Determine the (X, Y) coordinate at the center of the cell enclosing the given text.  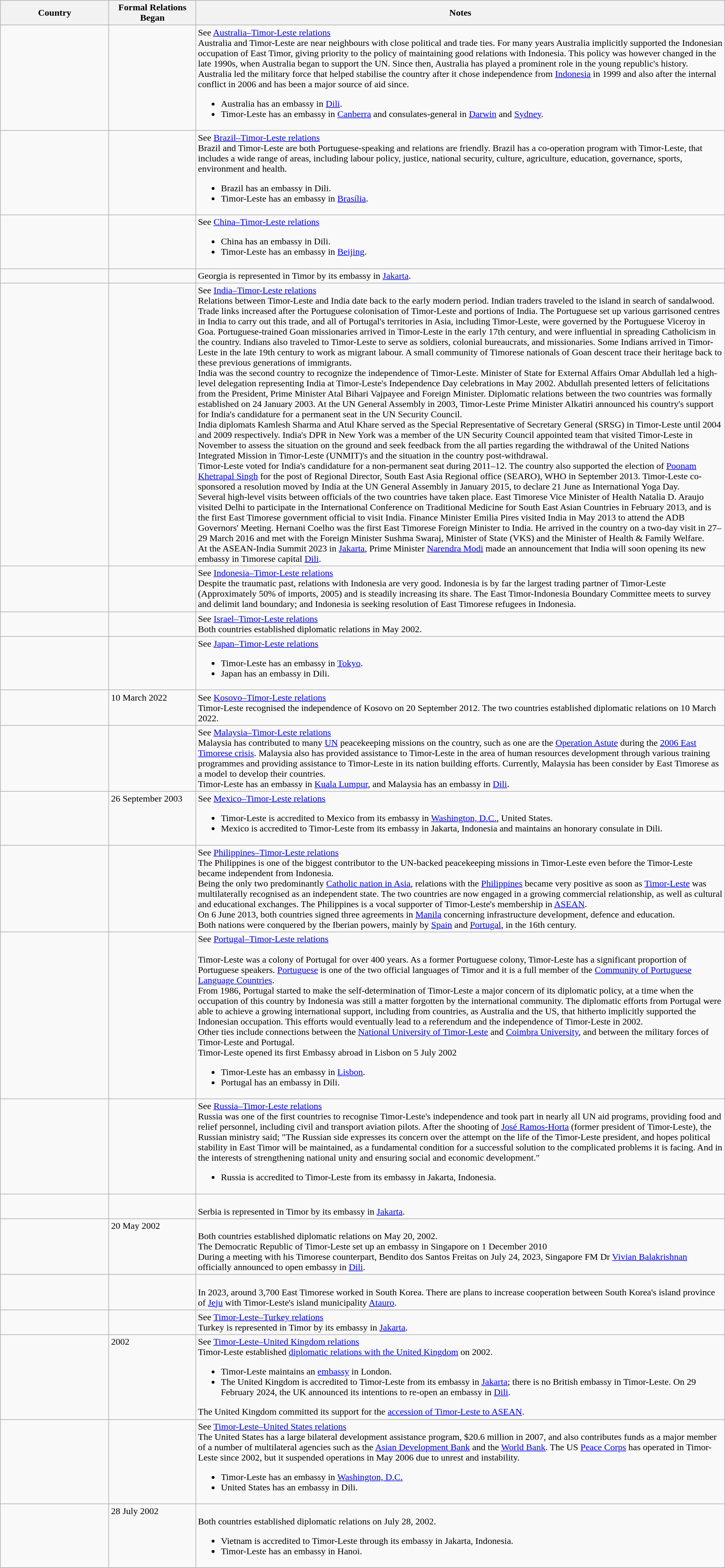
See Timor-Leste–Turkey relationsTurkey is represented in Timor by its embassy in Jakarta. (460, 1322)
26 September 2003 (152, 818)
10 March 2022 (152, 708)
Country (55, 13)
28 July 2002 (152, 1536)
Formal Relations Began (152, 13)
See Israel–Timor-Leste relationsBoth countries established diplomatic relations in May 2002. (460, 624)
20 May 2002 (152, 1247)
Georgia is represented in Timor by its embassy in Jakarta. (460, 276)
Notes (460, 13)
Serbia is represented in Timor by its embassy in Jakarta. (460, 1206)
See China–Timor-Leste relationsChina has an embassy in Dili.Timor-Leste has an embassy in Beijing. (460, 242)
2002 (152, 1377)
See Japan–Timor-Leste relationsTimor-Leste has an embassy in Tokyo.Japan has an embassy in Dili. (460, 663)
